Identify which cell holds the provided text, then report its [x, y] central coordinate. 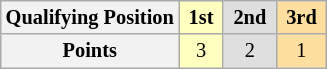
2 [250, 51]
2nd [250, 17]
Points [90, 51]
3rd [301, 17]
Qualifying Position [90, 17]
3 [202, 51]
1st [202, 17]
1 [301, 51]
